Locate the cell with the specified text and output its (X, Y) center coordinate. 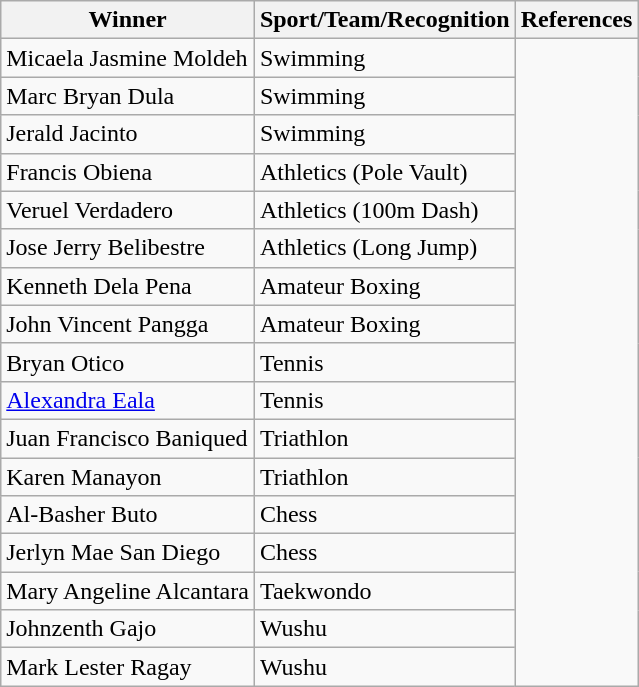
Winner (128, 20)
Jerlyn Mae San Diego (128, 553)
Kenneth Dela Pena (128, 286)
References (576, 20)
Veruel Verdadero (128, 210)
Taekwondo (384, 591)
Francis Obiena (128, 172)
Bryan Otico (128, 362)
Sport/Team/Recognition (384, 20)
Jose Jerry Belibestre (128, 248)
Jerald Jacinto (128, 134)
Alexandra Eala (128, 400)
Mark Lester Ragay (128, 667)
Athletics (Long Jump) (384, 248)
Al-Basher Buto (128, 515)
Marc Bryan Dula (128, 96)
John Vincent Pangga (128, 324)
Mary Angeline Alcantara (128, 591)
Athletics (Pole Vault) (384, 172)
Athletics (100m Dash) (384, 210)
Juan Francisco Baniqued (128, 438)
Micaela Jasmine Moldeh (128, 58)
Karen Manayon (128, 477)
Johnzenth Gajo (128, 629)
